Return the [x, y] coordinate for the center point of the cell that contains the specified text.  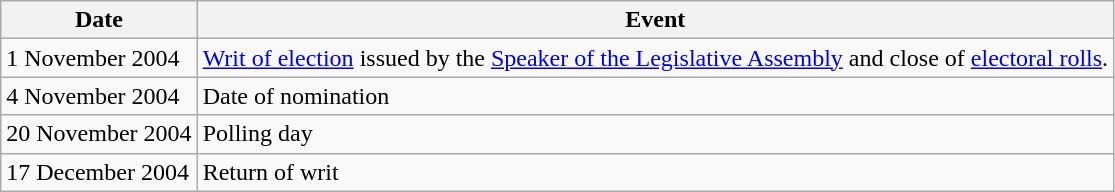
Date of nomination [656, 96]
17 December 2004 [99, 172]
Writ of election issued by the Speaker of the Legislative Assembly and close of electoral rolls. [656, 58]
4 November 2004 [99, 96]
1 November 2004 [99, 58]
Event [656, 20]
Polling day [656, 134]
20 November 2004 [99, 134]
Return of writ [656, 172]
Date [99, 20]
